Pinpoint the cell where the given text exists, returning its (x, y) midpoint coordinate. 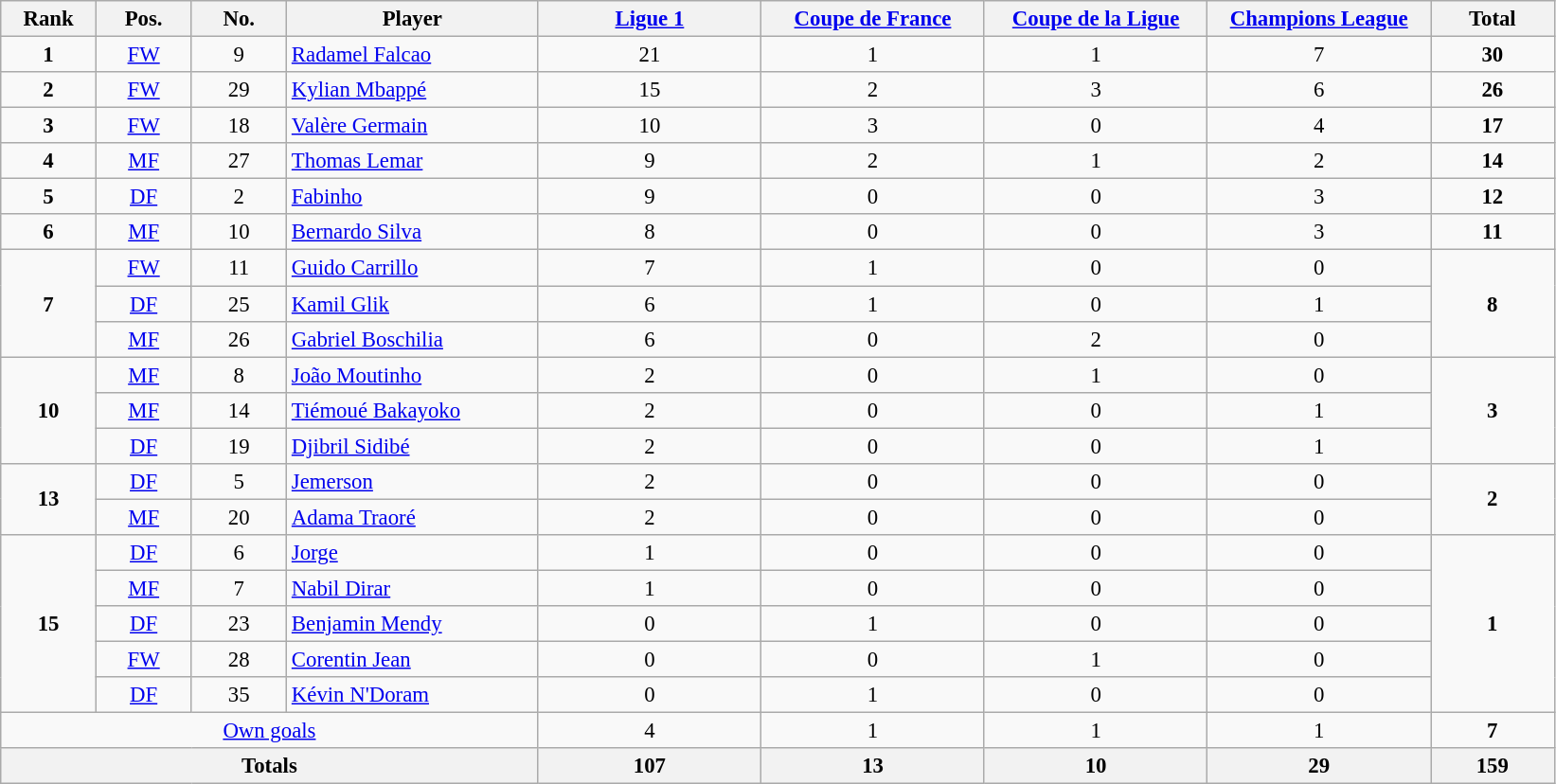
Rank (49, 19)
Gabriel Boschilia (413, 339)
Valère Germain (413, 126)
20 (239, 517)
Djibril Sidibé (413, 446)
Own goals (269, 731)
Coupe de la Ligue (1096, 19)
Benjamin Mendy (413, 624)
Ligue 1 (650, 19)
Radamel Falcao (413, 55)
Kamil Glik (413, 304)
21 (650, 55)
19 (239, 446)
Guido Carrillo (413, 268)
João Moutinho (413, 375)
Kévin N'Doram (413, 695)
Player (413, 19)
Adama Traoré (413, 517)
Nabil Dirar (413, 588)
35 (239, 695)
Fabinho (413, 197)
25 (239, 304)
Coupe de France (873, 19)
30 (1493, 55)
28 (239, 660)
12 (1493, 197)
Jorge (413, 553)
Corentin Jean (413, 660)
No. (239, 19)
Total (1493, 19)
Thomas Lemar (413, 161)
Pos. (144, 19)
Kylian Mbappé (413, 90)
Champions League (1319, 19)
27 (239, 161)
Bernardo Silva (413, 232)
23 (239, 624)
159 (1493, 766)
Tiémoué Bakayoko (413, 410)
107 (650, 766)
18 (239, 126)
17 (1493, 126)
Totals (269, 766)
Jemerson (413, 482)
